Scan for the cell matching the given text and deliver its (X, Y) coordinate at center. 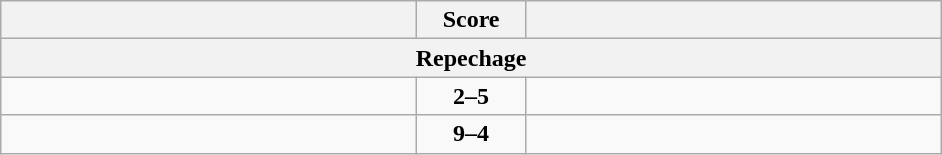
2–5 (472, 96)
Repechage (472, 58)
9–4 (472, 134)
Score (472, 20)
